Extract the [X, Y] coordinate from the center of the cell holding the provided text.  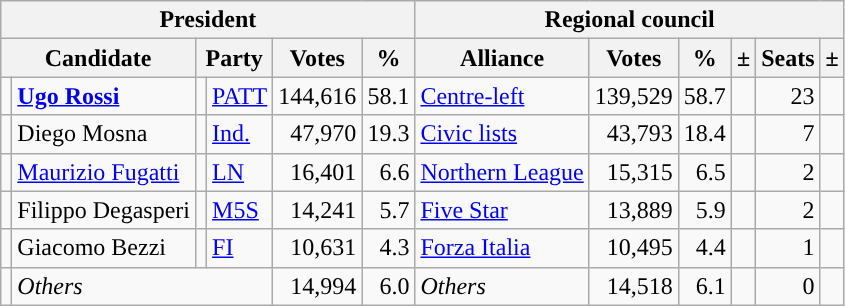
Forza Italia [502, 248]
Civic lists [502, 134]
M5S [240, 210]
Candidate [98, 58]
1 [788, 248]
Regional council [630, 20]
Ind. [240, 134]
58.7 [704, 96]
PATT [240, 96]
Northern League [502, 172]
58.1 [388, 96]
Alliance [502, 58]
6.6 [388, 172]
6.1 [704, 286]
5.7 [388, 210]
0 [788, 286]
15,315 [634, 172]
18.4 [704, 134]
14,241 [318, 210]
LN [240, 172]
47,970 [318, 134]
Diego Mosna [104, 134]
7 [788, 134]
Centre-left [502, 96]
14,518 [634, 286]
5.9 [704, 210]
10,631 [318, 248]
43,793 [634, 134]
4.3 [388, 248]
Party [234, 58]
Giacomo Bezzi [104, 248]
Filippo Degasperi [104, 210]
Seats [788, 58]
6.5 [704, 172]
President [208, 20]
16,401 [318, 172]
Ugo Rossi [104, 96]
6.0 [388, 286]
144,616 [318, 96]
139,529 [634, 96]
Maurizio Fugatti [104, 172]
19.3 [388, 134]
23 [788, 96]
13,889 [634, 210]
Five Star [502, 210]
FI [240, 248]
10,495 [634, 248]
4.4 [704, 248]
14,994 [318, 286]
